Provide the [x, y] coordinate of the cell's center where the given text is located.  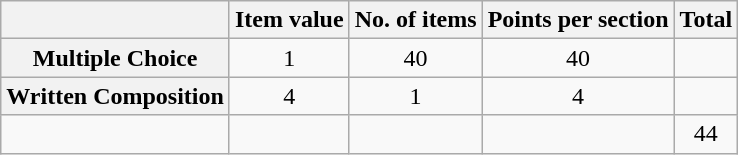
Points per section [578, 20]
No. of items [416, 20]
Multiple Choice [116, 58]
Written Composition [116, 96]
Item value [289, 20]
44 [706, 134]
Total [706, 20]
